Return (x, y) of the center of cell containing provided text 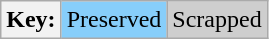
Preserved (114, 20)
Scrapped (217, 20)
Key: (31, 20)
